Return [X, Y] of the center of cell containing provided text 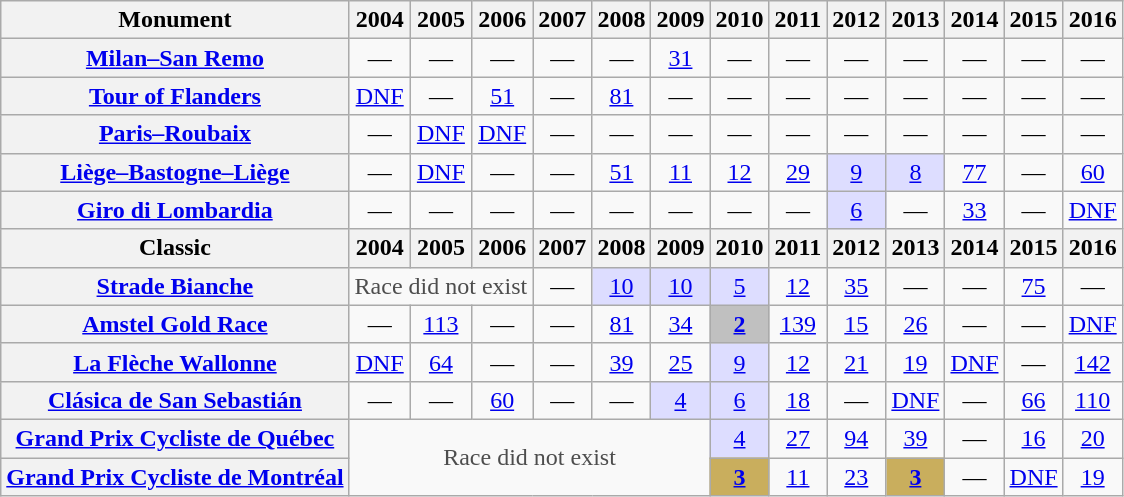
29 [798, 172]
La Flèche Wallonne [175, 362]
21 [856, 362]
Monument [175, 20]
Milan–San Remo [175, 58]
Liège–Bastogne–Liège [175, 172]
31 [680, 58]
26 [916, 324]
15 [856, 324]
77 [974, 172]
2 [740, 324]
Tour of Flanders [175, 96]
139 [798, 324]
16 [1034, 438]
64 [440, 362]
94 [856, 438]
Clásica de San Sebastián [175, 400]
5 [740, 286]
18 [798, 400]
113 [440, 324]
20 [1092, 438]
23 [856, 477]
35 [856, 286]
Strade Bianche [175, 286]
75 [1034, 286]
142 [1092, 362]
66 [1034, 400]
33 [974, 210]
27 [798, 438]
34 [680, 324]
Paris–Roubaix [175, 134]
25 [680, 362]
Classic [175, 248]
8 [916, 172]
Grand Prix Cycliste de Québec [175, 438]
Giro di Lombardia [175, 210]
Grand Prix Cycliste de Montréal [175, 477]
Amstel Gold Race [175, 324]
110 [1092, 400]
